Extract the (x, y) coordinate from the center of the cell holding the provided text.  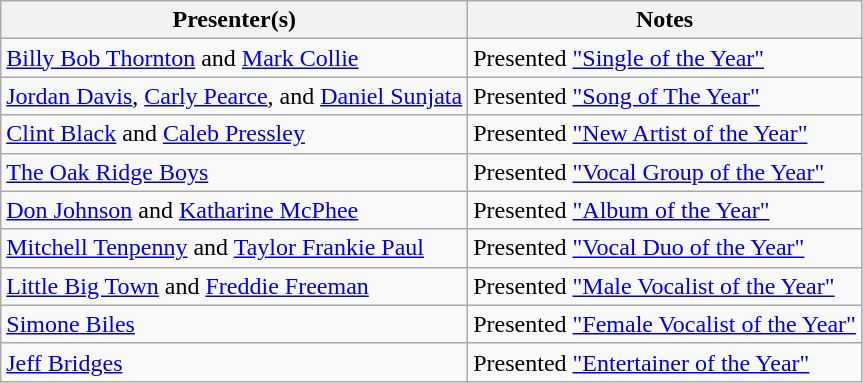
Presented "Male Vocalist of the Year" (665, 286)
Jeff Bridges (234, 362)
Presented "Vocal Duo of the Year" (665, 248)
Little Big Town and Freddie Freeman (234, 286)
Simone Biles (234, 324)
Notes (665, 20)
Mitchell Tenpenny and Taylor Frankie Paul (234, 248)
Presented "Album of the Year" (665, 210)
Presented "Single of the Year" (665, 58)
Presented "Song of The Year" (665, 96)
The Oak Ridge Boys (234, 172)
Presented "New Artist of the Year" (665, 134)
Presenter(s) (234, 20)
Billy Bob Thornton and Mark Collie (234, 58)
Jordan Davis, Carly Pearce, and Daniel Sunjata (234, 96)
Presented "Female Vocalist of the Year" (665, 324)
Clint Black and Caleb Pressley (234, 134)
Presented "Entertainer of the Year" (665, 362)
Don Johnson and Katharine McPhee (234, 210)
Presented "Vocal Group of the Year" (665, 172)
